Output the [x, y] coordinate of the center of the cell containing the given text.  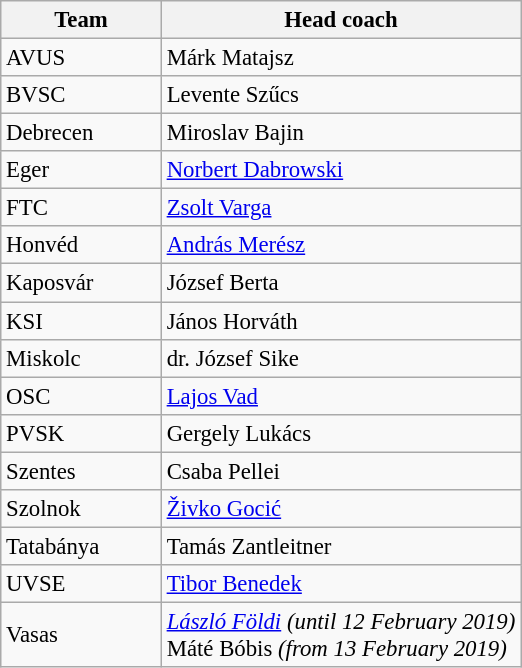
dr. József Sike [340, 358]
Team [82, 20]
József Berta [340, 283]
PVSK [82, 433]
András Merész [340, 245]
KSI [82, 321]
Miskolc [82, 358]
Norbert Dabrowski [340, 170]
Tatabánya [82, 546]
Levente Szűcs [340, 95]
Tamás Zantleitner [340, 546]
OSC [82, 396]
Zsolt Varga [340, 208]
Honvéd [82, 245]
Szentes [82, 471]
Márk Matajsz [340, 58]
Csaba Pellei [340, 471]
BVSC [82, 95]
Tibor Benedek [340, 584]
AVUS [82, 58]
Živko Gocić [340, 509]
Debrecen [82, 133]
FTC [82, 208]
János Horváth [340, 321]
Vasas [82, 634]
Kaposvár [82, 283]
Miroslav Bajin [340, 133]
Head coach [340, 20]
UVSE [82, 584]
Szolnok [82, 509]
László Földi (until 12 February 2019) Máté Bóbis (from 13 February 2019) [340, 634]
Lajos Vad [340, 396]
Gergely Lukács [340, 433]
Eger [82, 170]
